Extract the [x, y] coordinate from the center of the cell holding the provided text.  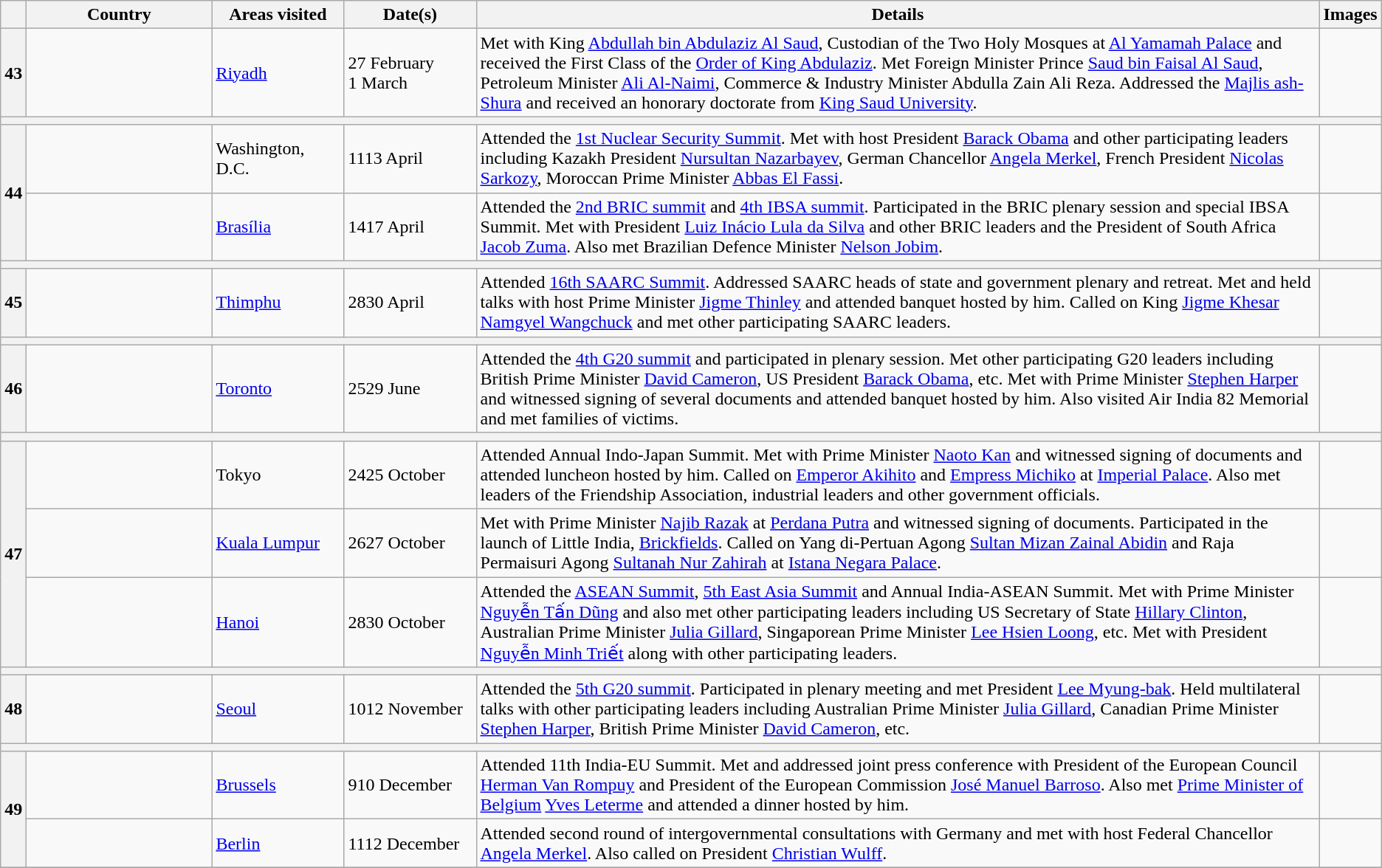
Areas visited [278, 15]
Toronto [278, 388]
Kuala Lumpur [278, 542]
43 [13, 72]
Images [1350, 15]
Details [898, 15]
Washington, D.C. [278, 159]
Riyadh [278, 72]
1417 April [410, 227]
45 [13, 303]
910 December [410, 785]
2529 June [410, 388]
Tokyo [278, 475]
Brussels [278, 785]
Hanoi [278, 622]
2627 October [410, 542]
47 [13, 554]
2830 October [410, 622]
2425 October [410, 475]
Berlin [278, 843]
Brasília [278, 227]
Country [120, 15]
48 [13, 709]
46 [13, 388]
Date(s) [410, 15]
44 [13, 193]
Thimphu [278, 303]
27 February1 March [410, 72]
2830 April [410, 303]
1113 April [410, 159]
49 [13, 809]
1012 November [410, 709]
1112 December [410, 843]
Seoul [278, 709]
